For the text-containing cell, return its midpoint in [x, y] coordinate format. 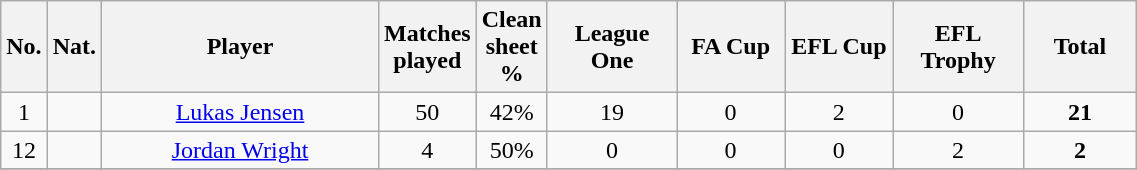
42% [512, 112]
19 [612, 112]
4 [427, 150]
League One [612, 47]
Lukas Jensen [240, 112]
21 [1080, 112]
50 [427, 112]
1 [24, 112]
Jordan Wright [240, 150]
FA Cup [731, 47]
Matches played [427, 47]
Total [1080, 47]
No. [24, 47]
50% [512, 150]
Clean sheet % [512, 47]
EFL Trophy [958, 47]
Player [240, 47]
EFL Cup [838, 47]
Nat. [74, 47]
12 [24, 150]
